For the text-containing cell, return its midpoint in (x, y) coordinate format. 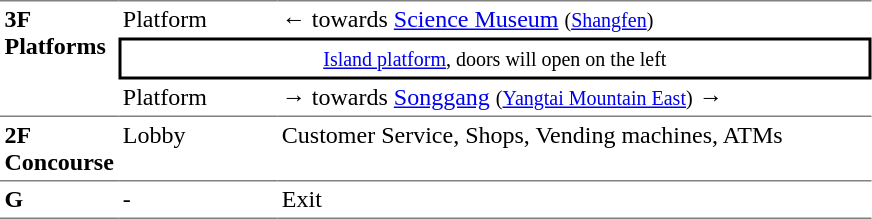
2FConcourse (59, 149)
← towards Science Museum (Shangfen) (574, 19)
3FPlatforms (59, 58)
→ towards Songgang (Yangtai Mountain East) → (574, 98)
Island platform, doors will open on the left (494, 59)
Customer Service, Shops, Vending machines, ATMs (574, 149)
Lobby (198, 149)
